Return the (X, Y) coordinate for the center point of the cell that contains the specified text.  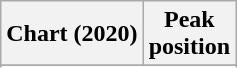
Peakposition (189, 34)
Chart (2020) (72, 34)
